Identify which cell holds the provided text, then report its [X, Y] central coordinate. 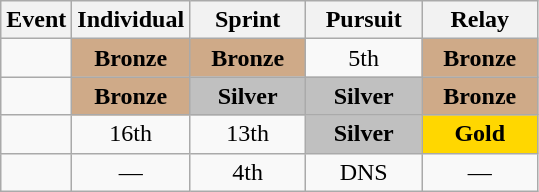
Sprint [248, 20]
Gold [480, 134]
Relay [480, 20]
Pursuit [364, 20]
Individual [131, 20]
4th [248, 172]
16th [131, 134]
5th [364, 58]
DNS [364, 172]
Event [36, 20]
13th [248, 134]
